Search for the cell housing the specified text and yield its (X, Y) center coordinate. 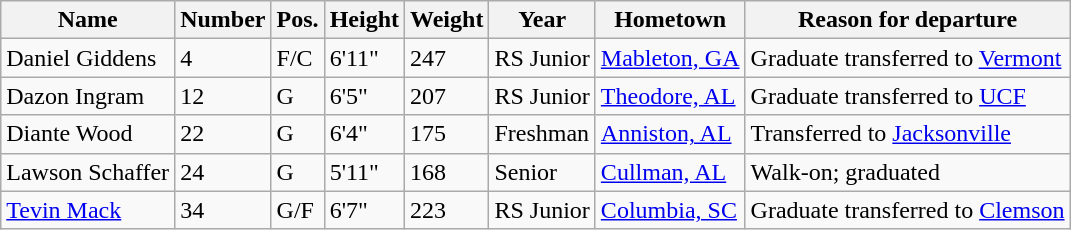
Theodore, AL (670, 96)
Transferred to Jacksonville (908, 134)
Name (88, 20)
Lawson Schaffer (88, 172)
4 (223, 58)
Mableton, GA (670, 58)
Pos. (298, 20)
G/F (298, 210)
Walk-on; graduated (908, 172)
Senior (542, 172)
175 (447, 134)
223 (447, 210)
Freshman (542, 134)
Graduate transferred to UCF (908, 96)
F/C (298, 58)
Graduate transferred to Clemson (908, 210)
24 (223, 172)
22 (223, 134)
Daniel Giddens (88, 58)
Cullman, AL (670, 172)
Columbia, SC (670, 210)
Height (364, 20)
Weight (447, 20)
6'4" (364, 134)
Anniston, AL (670, 134)
168 (447, 172)
Dazon Ingram (88, 96)
Tevin Mack (88, 210)
6'7" (364, 210)
247 (447, 58)
12 (223, 96)
5'11" (364, 172)
34 (223, 210)
Graduate transferred to Vermont (908, 58)
207 (447, 96)
Diante Wood (88, 134)
Reason for departure (908, 20)
Year (542, 20)
Number (223, 20)
6'11" (364, 58)
Hometown (670, 20)
6'5" (364, 96)
